Output the (x, y) coordinate of the center of the cell containing the given text.  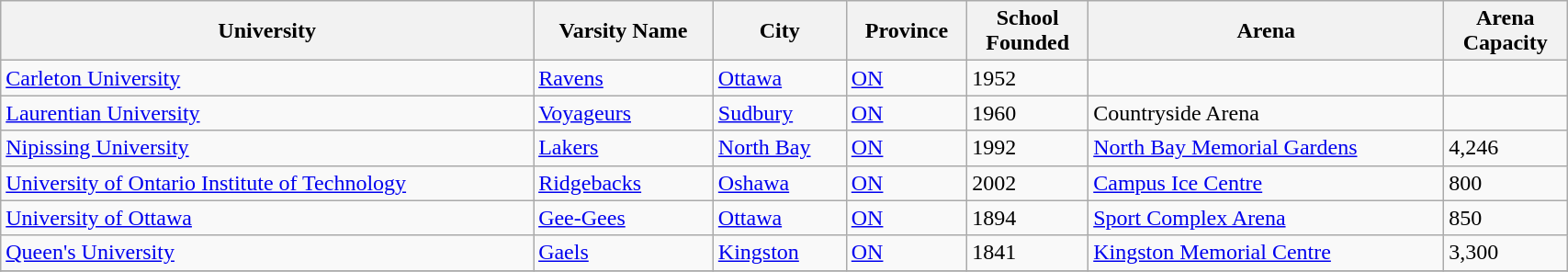
Gaels (624, 253)
Carleton University (267, 78)
Queen's University (267, 253)
University of Ontario Institute of Technology (267, 183)
800 (1506, 183)
4,246 (1506, 148)
Countryside Arena (1266, 113)
1992 (1028, 148)
Nipissing University (267, 148)
Kingston Memorial Centre (1266, 253)
Lakers (624, 148)
Campus Ice Centre (1266, 183)
Gee-Gees (624, 218)
Ridgebacks (624, 183)
Sport Complex Arena (1266, 218)
City (779, 31)
ArenaCapacity (1506, 31)
Ravens (624, 78)
2002 (1028, 183)
University (267, 31)
850 (1506, 218)
1960 (1028, 113)
1841 (1028, 253)
Arena (1266, 31)
SchoolFounded (1028, 31)
Voyageurs (624, 113)
Sudbury (779, 113)
1894 (1028, 218)
Oshawa (779, 183)
3,300 (1506, 253)
Province (906, 31)
1952 (1028, 78)
North Bay Memorial Gardens (1266, 148)
Kingston (779, 253)
University of Ottawa (267, 218)
North Bay (779, 148)
Laurentian University (267, 113)
Varsity Name (624, 31)
